Identify which cell holds the provided text, then report its (x, y) central coordinate. 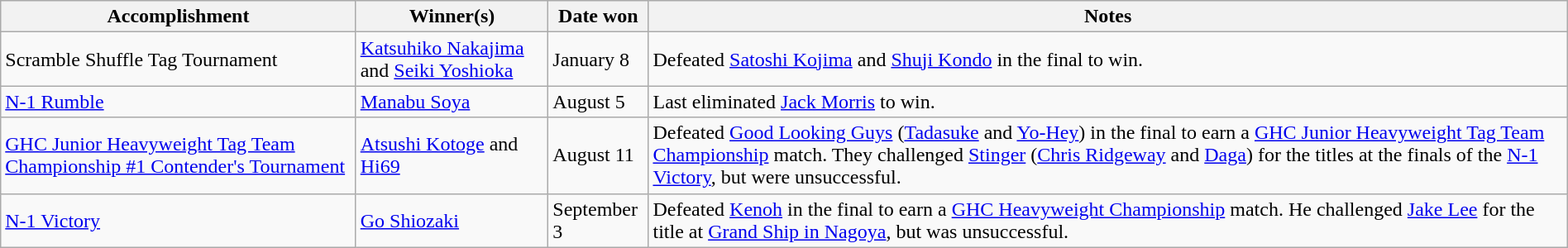
Katsuhiko Nakajima and Seiki Yoshioka (452, 60)
Go Shiozaki (452, 220)
September 3 (599, 220)
GHC Junior Heavyweight Tag Team Championship #1 Contender's Tournament (179, 155)
August 11 (599, 155)
N-1 Victory (179, 220)
Last eliminated Jack Morris to win. (1108, 102)
Notes (1108, 17)
Manabu Soya (452, 102)
N-1 Rumble (179, 102)
Defeated Satoshi Kojima and Shuji Kondo in the final to win. (1108, 60)
Scramble Shuffle Tag Tournament (179, 60)
Winner(s) (452, 17)
January 8 (599, 60)
Accomplishment (179, 17)
Atsushi Kotoge and Hi69 (452, 155)
Date won (599, 17)
August 5 (599, 102)
